From the cell containing the given text, extract its center point as [X, Y] coordinate. 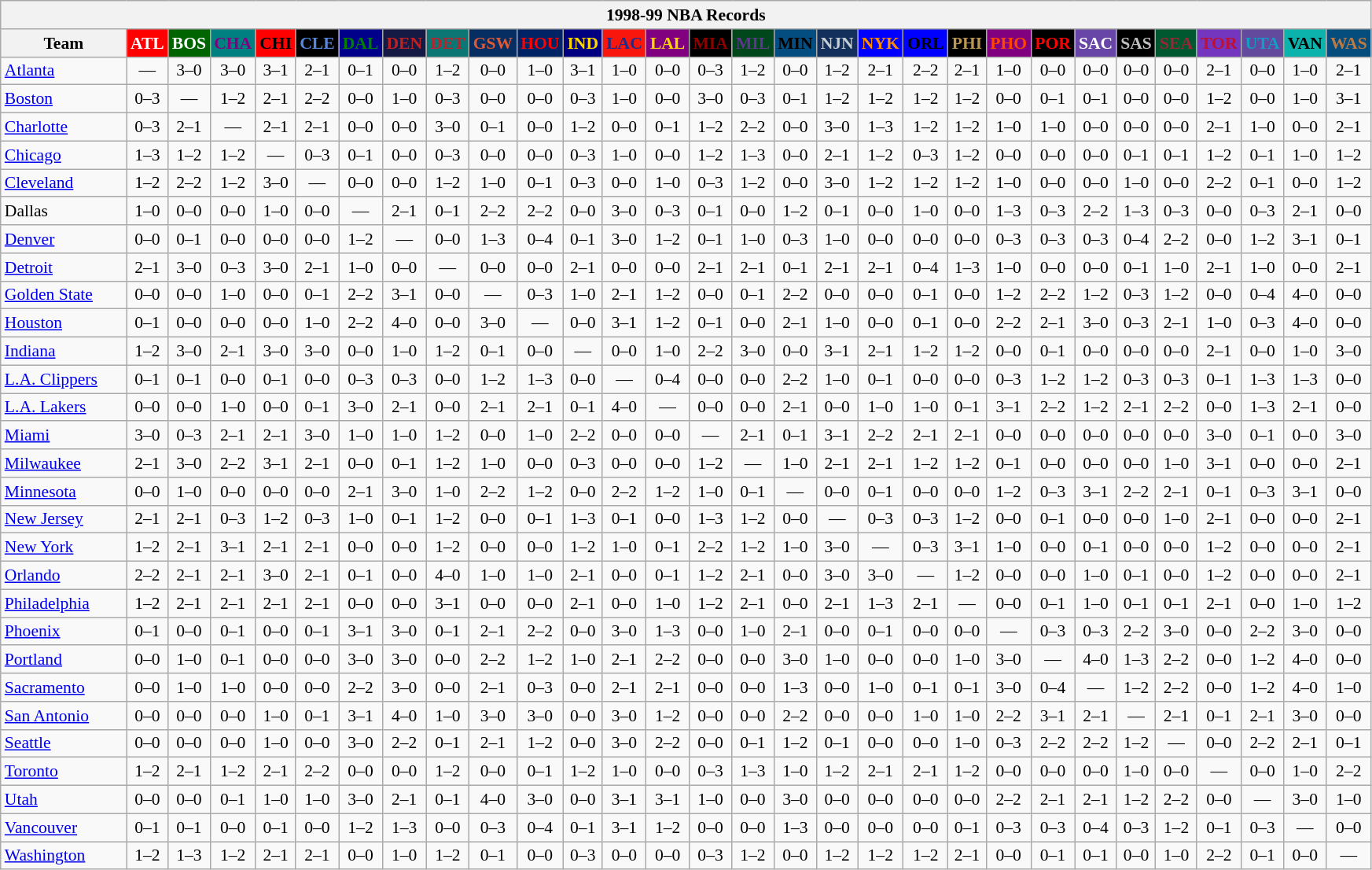
Miami [64, 436]
DEN [404, 43]
DET [448, 43]
BOS [189, 43]
WAS [1349, 43]
Sacramento [64, 688]
UTA [1263, 43]
L.A. Clippers [64, 379]
Toronto [64, 772]
Phoenix [64, 632]
Washington [64, 856]
Charlotte [64, 127]
NYK [881, 43]
IND [583, 43]
Utah [64, 800]
1998-99 NBA Records [686, 15]
HOU [539, 43]
Vancouver [64, 828]
Cleveland [64, 183]
Chicago [64, 155]
Indiana [64, 352]
MIN [795, 43]
Portland [64, 660]
SAS [1136, 43]
MIL [753, 43]
DAL [361, 43]
Atlanta [64, 71]
POR [1053, 43]
VAN [1305, 43]
ATL [148, 43]
SEA [1176, 43]
Orlando [64, 576]
ORL [926, 43]
New Jersey [64, 519]
Detroit [64, 267]
Seattle [64, 743]
Boston [64, 99]
Denver [64, 239]
Milwaukee [64, 463]
Philadelphia [64, 603]
MIA [710, 43]
LAL [668, 43]
TOR [1219, 43]
CLE [318, 43]
PHO [1008, 43]
CHI [275, 43]
NJN [837, 43]
SAC [1096, 43]
San Antonio [64, 716]
CHA [233, 43]
PHI [967, 43]
Team [64, 43]
L.A. Lakers [64, 407]
Houston [64, 323]
Dallas [64, 212]
New York [64, 547]
Minnesota [64, 492]
Golden State [64, 295]
GSW [494, 43]
LAC [624, 43]
